For the text-containing cell, return its midpoint in [x, y] coordinate format. 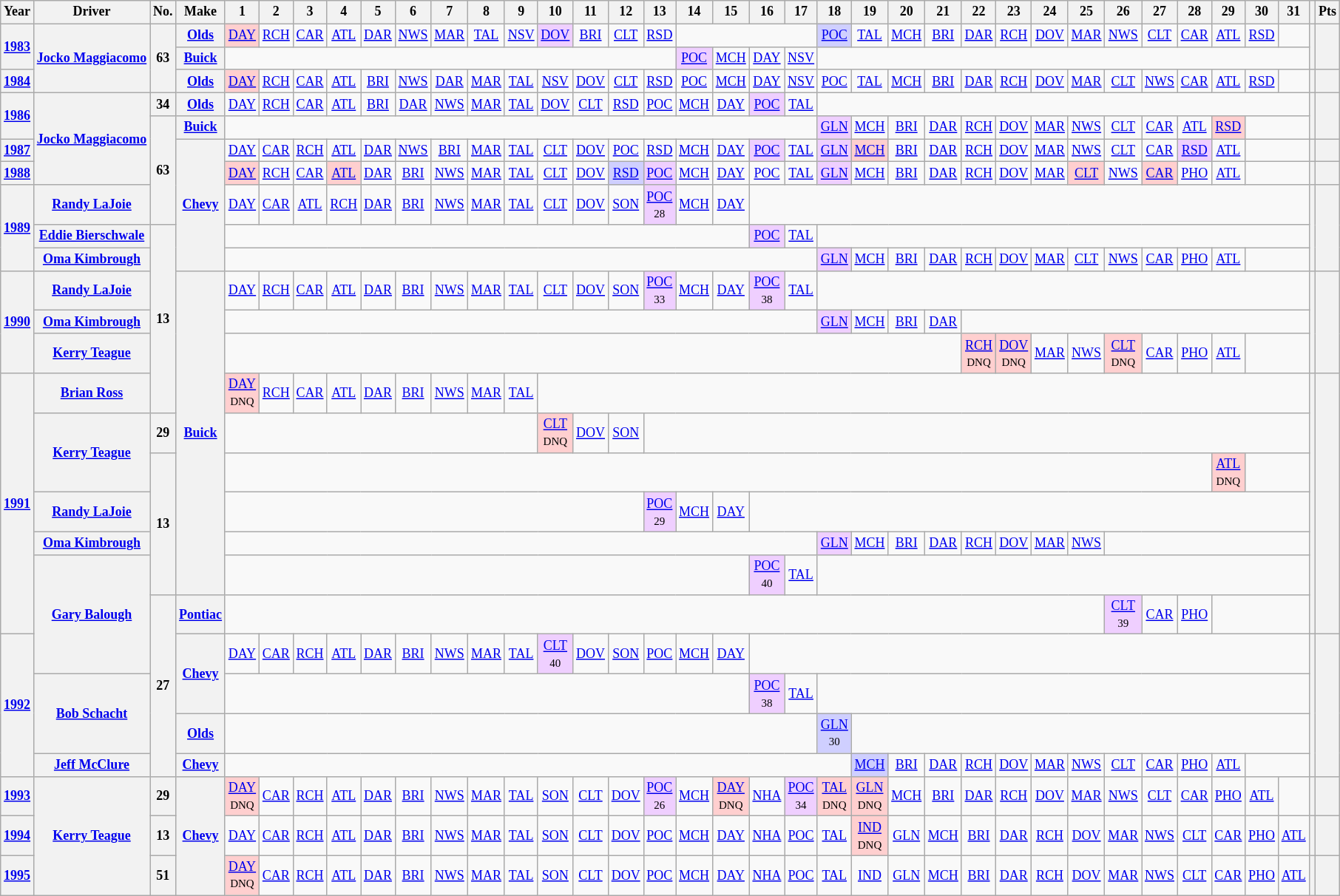
GLNDNQ [870, 796]
8 [487, 12]
Driver [92, 12]
1993 [18, 796]
9 [521, 12]
34 [163, 103]
POC29 [660, 512]
No. [163, 12]
Gary Balough [92, 615]
DOVDNQ [1014, 353]
1984 [18, 81]
4 [344, 12]
POC40 [767, 575]
Jeff McClure [92, 764]
21 [944, 12]
POC26 [660, 796]
Brian Ross [92, 393]
INDDNQ [870, 836]
TALDNQ [834, 796]
IND [870, 875]
6 [413, 12]
10 [555, 12]
CLT40 [555, 654]
23 [1014, 12]
1987 [18, 151]
17 [802, 12]
18 [834, 12]
5 [379, 12]
POC34 [802, 796]
GLN30 [834, 733]
1992 [18, 705]
POC28 [660, 205]
Year [18, 12]
2 [276, 12]
Pontiac [201, 614]
1995 [18, 875]
1991 [18, 504]
Eddie Bierschwale [92, 237]
31 [1293, 12]
1994 [18, 836]
19 [870, 12]
22 [979, 12]
Pts [1328, 12]
20 [907, 12]
28 [1194, 12]
14 [694, 12]
11 [591, 12]
26 [1123, 12]
16 [767, 12]
25 [1086, 12]
7 [450, 12]
ATLDNQ [1228, 472]
1 [242, 12]
Bob Schacht [92, 714]
POC33 [660, 291]
24 [1050, 12]
RCHDNQ [979, 353]
CLT 39 [1123, 614]
15 [731, 12]
1990 [18, 322]
Make [201, 12]
30 [1262, 12]
1988 [18, 173]
51 [163, 875]
1986 [18, 115]
3 [310, 12]
1983 [18, 47]
12 [626, 12]
1989 [18, 228]
